Scan for the cell matching the given text and deliver its (x, y) coordinate at center. 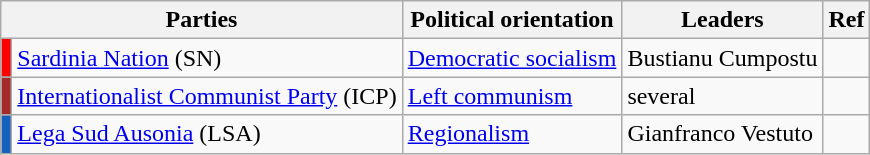
Lega Sud Ausonia (LSA) (207, 134)
Political orientation (512, 20)
Parties (202, 20)
Sardinia Nation (SN) (207, 58)
Gianfranco Vestuto (722, 134)
several (722, 96)
Left communism (512, 96)
Bustianu Cumpostu (722, 58)
Leaders (722, 20)
Ref (846, 20)
Regionalism (512, 134)
Internationalist Communist Party (ICP) (207, 96)
Democratic socialism (512, 58)
